Find where the given text appears and provide that cell's center as [x, y] coordinate. 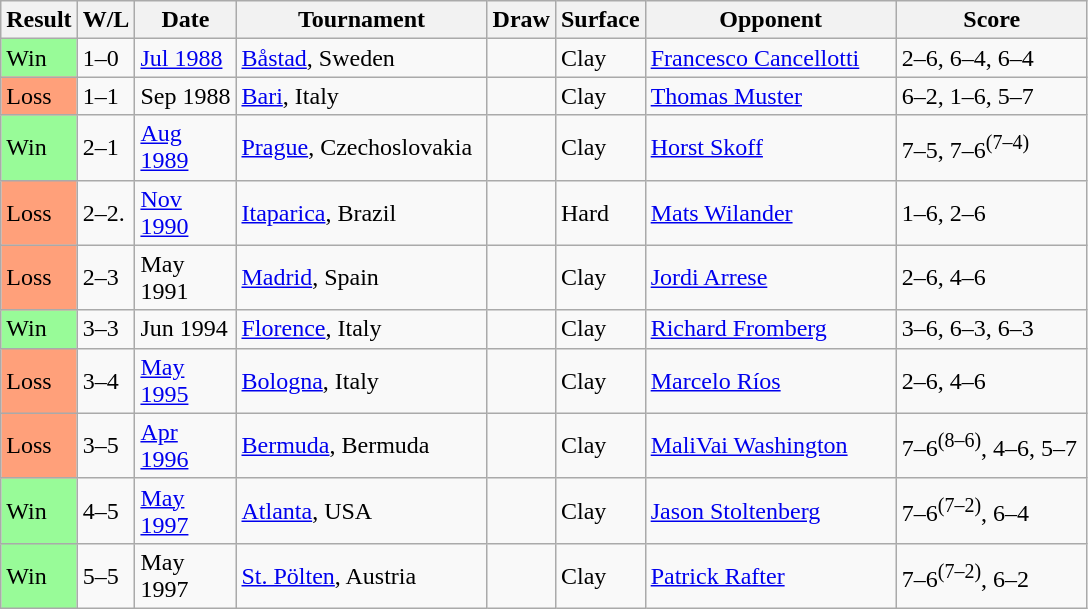
4–5 [106, 510]
Atlanta, USA [362, 510]
Result [39, 20]
3–4 [106, 380]
Prague, Czechoslovakia [362, 148]
2–2. [106, 212]
1–0 [106, 58]
Bologna, Italy [362, 380]
Florence, Italy [362, 329]
5–5 [106, 576]
Date [186, 20]
7–6(8–6), 4–6, 5–7 [992, 446]
Patrick Rafter [770, 576]
2–1 [106, 148]
7–6(7–2), 6–2 [992, 576]
May 1991 [186, 278]
Thomas Muster [770, 96]
2–6, 6–4, 6–4 [992, 58]
Båstad, Sweden [362, 58]
Apr 1996 [186, 446]
Draw [521, 20]
Jason Stoltenberg [770, 510]
Jun 1994 [186, 329]
Tournament [362, 20]
1–1 [106, 96]
Aug 1989 [186, 148]
Hard [600, 212]
Jul 1988 [186, 58]
Jordi Arrese [770, 278]
Opponent [770, 20]
May 1995 [186, 380]
2–3 [106, 278]
1–6, 2–6 [992, 212]
Bari, Italy [362, 96]
7–6(7–2), 6–4 [992, 510]
Francesco Cancellotti [770, 58]
MaliVai Washington [770, 446]
3–6, 6–3, 6–3 [992, 329]
Madrid, Spain [362, 278]
Marcelo Ríos [770, 380]
St. Pölten, Austria [362, 576]
Richard Fromberg [770, 329]
Sep 1988 [186, 96]
3–5 [106, 446]
Itaparica, Brazil [362, 212]
Bermuda, Bermuda [362, 446]
Horst Skoff [770, 148]
Mats Wilander [770, 212]
Surface [600, 20]
W/L [106, 20]
6–2, 1–6, 5–7 [992, 96]
3–3 [106, 329]
Nov 1990 [186, 212]
7–5, 7–6(7–4) [992, 148]
Score [992, 20]
